Output the (x, y) coordinate of the center of the cell containing the given text.  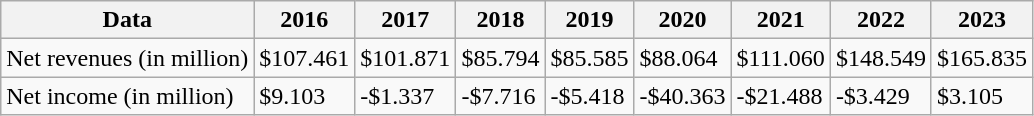
$111.060 (780, 58)
$107.461 (304, 58)
$85.794 (500, 58)
2016 (304, 20)
$85.585 (590, 58)
2021 (780, 20)
2018 (500, 20)
2020 (682, 20)
-$21.488 (780, 96)
2023 (982, 20)
2017 (406, 20)
-$1.337 (406, 96)
2019 (590, 20)
-$40.363 (682, 96)
$165.835 (982, 58)
-$7.716 (500, 96)
2022 (880, 20)
Net revenues (in million) (128, 58)
Net income (in million) (128, 96)
Data (128, 20)
$88.064 (682, 58)
$3.105 (982, 96)
-$3.429 (880, 96)
$101.871 (406, 58)
$9.103 (304, 96)
-$5.418 (590, 96)
$148.549 (880, 58)
